Output the [X, Y] coordinate of the center of the cell containing the given text.  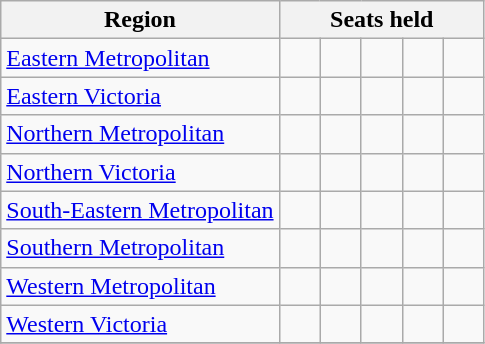
Northern Metropolitan [140, 134]
Eastern Victoria [140, 96]
Region [140, 20]
Western Victoria [140, 324]
Seats held [382, 20]
Eastern Metropolitan [140, 58]
Western Metropolitan [140, 286]
South-Eastern Metropolitan [140, 210]
Southern Metropolitan [140, 248]
Northern Victoria [140, 172]
